Output the [X, Y] coordinate of the center of the cell containing the given text.  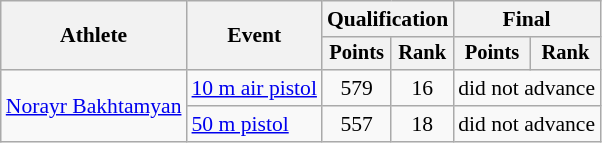
50 m pistol [254, 124]
16 [422, 88]
Norayr Bakhtamyan [94, 106]
18 [422, 124]
Final [526, 19]
Athlete [94, 36]
579 [356, 88]
557 [356, 124]
Event [254, 36]
10 m air pistol [254, 88]
Qualification [388, 19]
